Find where the given text appears and provide that cell's center as [x, y] coordinate. 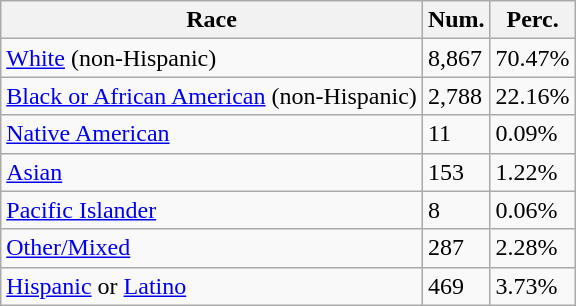
0.09% [532, 134]
469 [456, 286]
70.47% [532, 58]
22.16% [532, 96]
White (non-Hispanic) [212, 58]
11 [456, 134]
Race [212, 20]
Pacific Islander [212, 210]
153 [456, 172]
0.06% [532, 210]
Num. [456, 20]
3.73% [532, 286]
1.22% [532, 172]
287 [456, 248]
Perc. [532, 20]
Asian [212, 172]
Hispanic or Latino [212, 286]
8 [456, 210]
2.28% [532, 248]
2,788 [456, 96]
Other/Mixed [212, 248]
8,867 [456, 58]
Black or African American (non-Hispanic) [212, 96]
Native American [212, 134]
